From the cell containing the given text, extract its center point as (X, Y) coordinate. 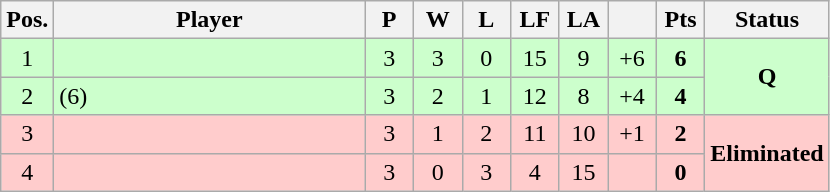
8 (584, 96)
10 (584, 134)
Q (767, 77)
W (438, 20)
P (390, 20)
Player (210, 20)
Pts (680, 20)
LF (536, 20)
Eliminated (767, 153)
+1 (632, 134)
+6 (632, 58)
(6) (210, 96)
LA (584, 20)
+4 (632, 96)
9 (584, 58)
L (486, 20)
Status (767, 20)
Pos. (28, 20)
12 (536, 96)
11 (536, 134)
6 (680, 58)
